Determine the (X, Y) coordinate at the center of the cell enclosing the given text.  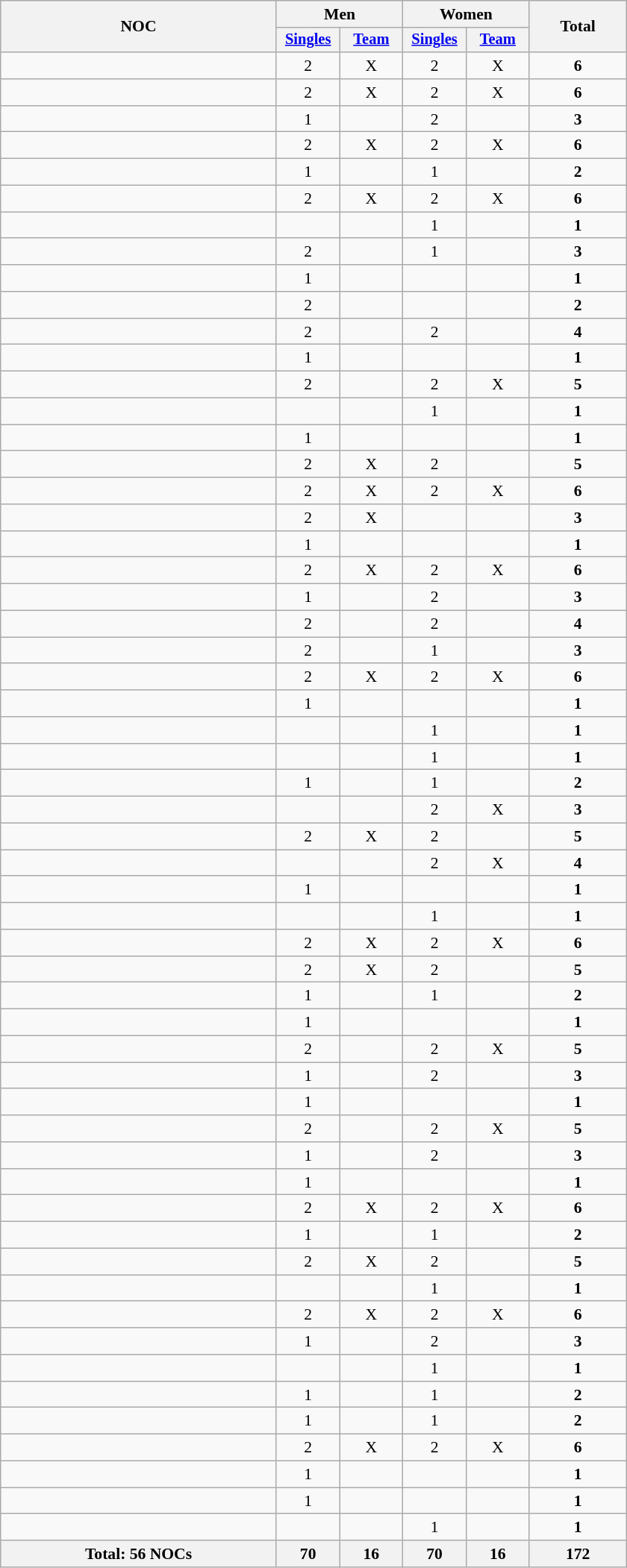
Men (339, 14)
NOC (139, 27)
Total: 56 NOCs (139, 1554)
Women (466, 14)
172 (578, 1554)
Total (578, 27)
